Return (x, y) of the center of cell containing provided text 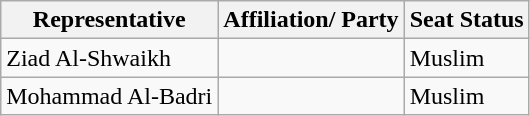
Affiliation/ Party (311, 20)
Ziad Al-Shwaikh (110, 58)
Mohammad Al-Badri (110, 96)
Seat Status (466, 20)
Representative (110, 20)
